Return (x, y) of the center of cell containing provided text 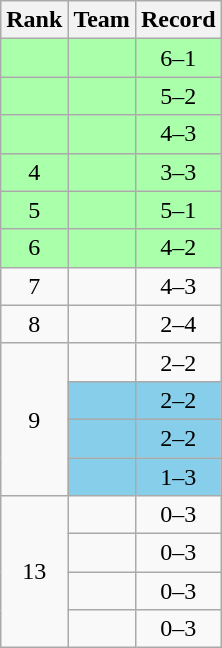
Rank (34, 20)
4–2 (178, 248)
Record (178, 20)
8 (34, 324)
6–1 (178, 58)
7 (34, 286)
2–4 (178, 324)
13 (34, 572)
5–1 (178, 210)
3–3 (178, 172)
9 (34, 419)
1–3 (178, 477)
Team (102, 20)
4 (34, 172)
6 (34, 248)
5–2 (178, 96)
5 (34, 210)
